Identify which cell holds the provided text, then report its [x, y] central coordinate. 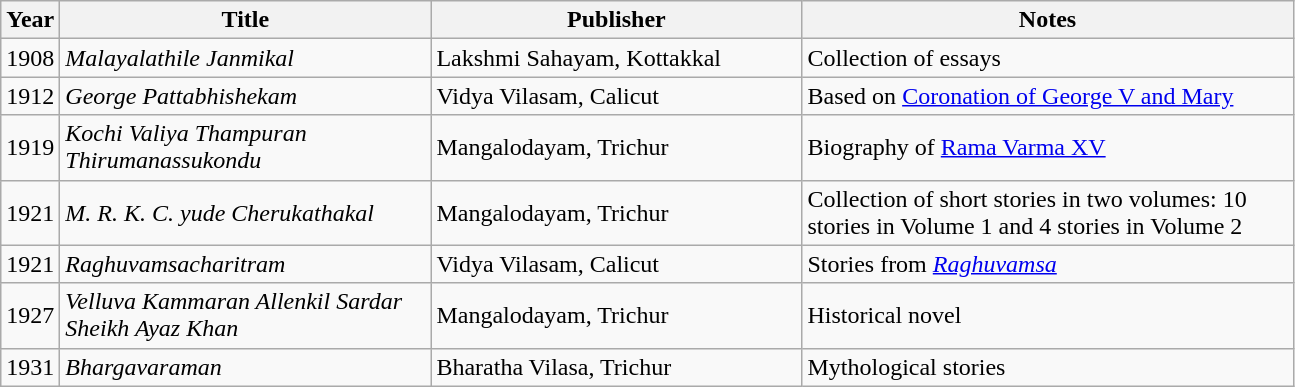
1927 [30, 316]
Malayalathile Janmikal [246, 58]
Publisher [616, 20]
Historical novel [1048, 316]
Collection of essays [1048, 58]
Bhargavaraman [246, 367]
Bharatha Vilasa, Trichur [616, 367]
Notes [1048, 20]
Title [246, 20]
M. R. K. C. yude Cherukathakal [246, 212]
Collection of short stories in two volumes: 10 stories in Volume 1 and 4 stories in Volume 2 [1048, 212]
Raghuvamsacharitram [246, 264]
1919 [30, 148]
1931 [30, 367]
Lakshmi Sahayam, Kottakkal [616, 58]
Kochi Valiya Thampuran Thirumanassukondu [246, 148]
Stories from Raghuvamsa [1048, 264]
Mythological stories [1048, 367]
Velluva Kammaran Allenkil Sardar Sheikh Ayaz Khan [246, 316]
Year [30, 20]
George Pattabhishekam [246, 96]
1908 [30, 58]
Based on Coronation of George V and Mary [1048, 96]
1912 [30, 96]
Biography of Rama Varma XV [1048, 148]
